Search for the cell housing the specified text and yield its (x, y) center coordinate. 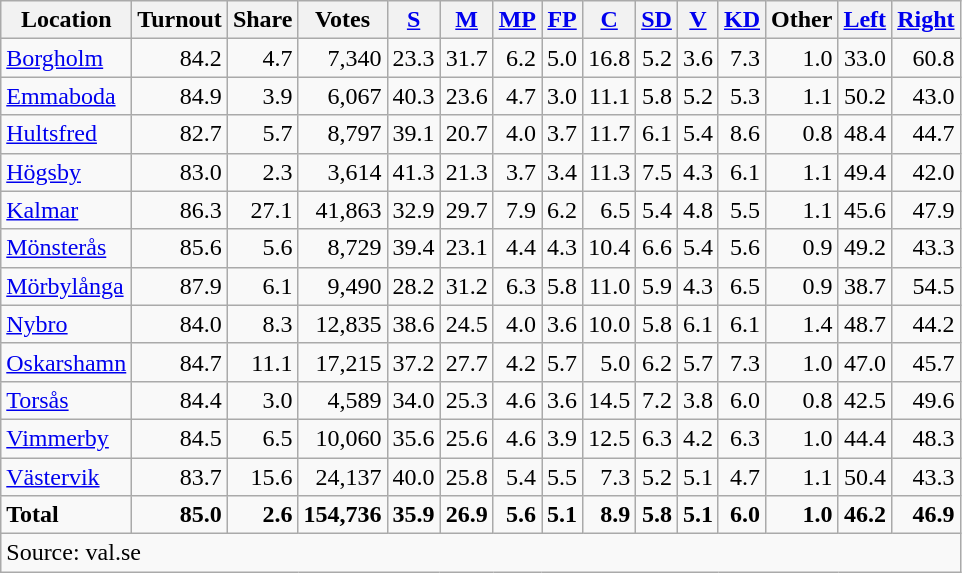
46.9 (926, 515)
Total (66, 515)
10,060 (342, 438)
2.6 (262, 515)
S (414, 20)
12,835 (342, 324)
38.7 (865, 286)
Location (66, 20)
Share (262, 20)
Votes (342, 20)
Nybro (66, 324)
Turnout (180, 20)
V (698, 20)
27.7 (466, 362)
14.5 (610, 400)
49.2 (865, 248)
46.2 (865, 515)
84.0 (180, 324)
21.3 (466, 172)
Torsås (66, 400)
FP (562, 20)
154,736 (342, 515)
11.7 (610, 134)
Västervik (66, 477)
27.1 (262, 210)
11.3 (610, 172)
84.7 (180, 362)
35.9 (414, 515)
5.9 (657, 286)
7,340 (342, 58)
48.4 (865, 134)
4.4 (517, 248)
SD (657, 20)
10.0 (610, 324)
39.4 (414, 248)
C (610, 20)
3.4 (562, 172)
60.8 (926, 58)
33.0 (865, 58)
42.5 (865, 400)
44.2 (926, 324)
42.0 (926, 172)
49.4 (865, 172)
Mönsterås (66, 248)
50.4 (865, 477)
39.1 (414, 134)
Left (865, 20)
6,067 (342, 96)
12.5 (610, 438)
Vimmerby (66, 438)
54.5 (926, 286)
3.8 (698, 400)
84.4 (180, 400)
37.2 (414, 362)
8.3 (262, 324)
83.7 (180, 477)
86.3 (180, 210)
M (466, 20)
7.2 (657, 400)
25.6 (466, 438)
23.3 (414, 58)
38.6 (414, 324)
4.8 (698, 210)
7.5 (657, 172)
26.9 (466, 515)
3,614 (342, 172)
25.8 (466, 477)
28.2 (414, 286)
5.3 (742, 96)
4,589 (342, 400)
35.6 (414, 438)
17,215 (342, 362)
24.5 (466, 324)
34.0 (414, 400)
48.3 (926, 438)
Other (802, 20)
Source: val.se (480, 553)
48.7 (865, 324)
KD (742, 20)
25.3 (466, 400)
29.7 (466, 210)
8,729 (342, 248)
50.2 (865, 96)
40.3 (414, 96)
2.3 (262, 172)
47.0 (865, 362)
15.6 (262, 477)
41.3 (414, 172)
45.6 (865, 210)
85.6 (180, 248)
Emmaboda (66, 96)
40.0 (414, 477)
8.9 (610, 515)
11.0 (610, 286)
MP (517, 20)
6.6 (657, 248)
Högsby (66, 172)
9,490 (342, 286)
85.0 (180, 515)
82.7 (180, 134)
Kalmar (66, 210)
23.6 (466, 96)
24,137 (342, 477)
8,797 (342, 134)
44.7 (926, 134)
10.4 (610, 248)
31.7 (466, 58)
20.7 (466, 134)
Mörbylånga (66, 286)
47.9 (926, 210)
16.8 (610, 58)
32.9 (414, 210)
Oskarshamn (66, 362)
83.0 (180, 172)
7.9 (517, 210)
44.4 (865, 438)
43.0 (926, 96)
Right (926, 20)
49.6 (926, 400)
8.6 (742, 134)
Hultsfred (66, 134)
87.9 (180, 286)
84.9 (180, 96)
41,863 (342, 210)
1.4 (802, 324)
84.5 (180, 438)
31.2 (466, 286)
45.7 (926, 362)
23.1 (466, 248)
Borgholm (66, 58)
84.2 (180, 58)
